Return (x, y) of the center of cell containing provided text 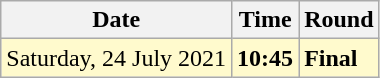
10:45 (266, 58)
Saturday, 24 July 2021 (116, 58)
Date (116, 20)
Round (339, 20)
Final (339, 58)
Time (266, 20)
